Pinpoint the cell where the given text exists, returning its [x, y] midpoint coordinate. 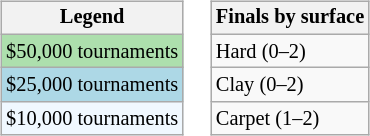
$10,000 tournaments [92, 119]
Hard (0–2) [290, 51]
Clay (0–2) [290, 85]
Finals by surface [290, 18]
Legend [92, 18]
$25,000 tournaments [92, 85]
Carpet (1–2) [290, 119]
$50,000 tournaments [92, 51]
